Scan for the cell matching the given text and deliver its [X, Y] coordinate at center. 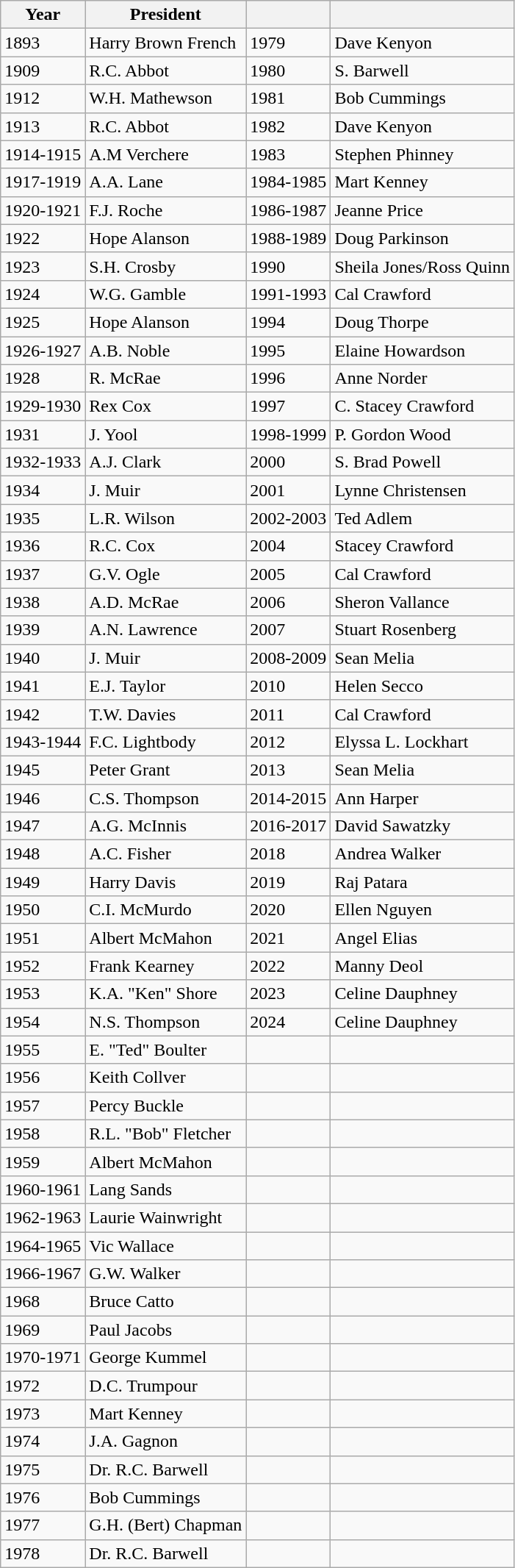
1997 [288, 407]
2022 [288, 966]
Percy Buckle [166, 1106]
1978 [43, 1553]
2010 [288, 686]
F.J. Roche [166, 210]
E. "Ted" Boulter [166, 1050]
1975 [43, 1469]
2014-2015 [288, 798]
1991-1993 [288, 294]
Doug Thorpe [422, 322]
S. Barwell [422, 71]
2013 [288, 770]
1926-1927 [43, 351]
Angel Elias [422, 938]
C.S. Thompson [166, 798]
D.C. Trumpour [166, 1386]
Vic Wallace [166, 1246]
R. McRae [166, 379]
W.G. Gamble [166, 294]
1943-1944 [43, 742]
1920-1921 [43, 210]
Bruce Catto [166, 1302]
A.J. Clark [166, 462]
1950 [43, 910]
2007 [288, 630]
W.H. Mathewson [166, 99]
1942 [43, 714]
A.D. McRae [166, 602]
Jeanne Price [422, 210]
1953 [43, 994]
1909 [43, 71]
1912 [43, 99]
A.A. Lane [166, 182]
Stacey Crawford [422, 546]
1914-1915 [43, 154]
Sheila Jones/Ross Quinn [422, 266]
G.V. Ogle [166, 574]
1949 [43, 882]
2008-2009 [288, 658]
N.S. Thompson [166, 1022]
1934 [43, 490]
1962-1963 [43, 1217]
Harry Davis [166, 882]
1977 [43, 1525]
1951 [43, 938]
1940 [43, 658]
1947 [43, 826]
1928 [43, 379]
1941 [43, 686]
G.H. (Bert) Chapman [166, 1525]
1990 [288, 266]
1922 [43, 238]
1958 [43, 1134]
1936 [43, 546]
George Kummel [166, 1358]
Rex Cox [166, 407]
Peter Grant [166, 770]
L.R. Wilson [166, 518]
Stephen Phinney [422, 154]
S.H. Crosby [166, 266]
Anne Norder [422, 379]
1956 [43, 1078]
1893 [43, 43]
K.A. "Ken" Shore [166, 994]
F.C. Lightbody [166, 742]
1937 [43, 574]
A.C. Fisher [166, 854]
1917-1919 [43, 182]
1925 [43, 322]
1998-1999 [288, 434]
Keith Collver [166, 1078]
Helen Secco [422, 686]
G.W. Walker [166, 1274]
2023 [288, 994]
2024 [288, 1022]
R.C. Cox [166, 546]
2006 [288, 602]
2000 [288, 462]
2005 [288, 574]
Lang Sands [166, 1189]
1954 [43, 1022]
1995 [288, 351]
Doug Parkinson [422, 238]
P. Gordon Wood [422, 434]
A.G. McInnis [166, 826]
1979 [288, 43]
1952 [43, 966]
Ellen Nguyen [422, 910]
1931 [43, 434]
2020 [288, 910]
1957 [43, 1106]
R.L. "Bob" Fletcher [166, 1134]
1983 [288, 154]
1980 [288, 71]
1996 [288, 379]
2002-2003 [288, 518]
President [166, 15]
1982 [288, 126]
1960-1961 [43, 1189]
1938 [43, 602]
2001 [288, 490]
Andrea Walker [422, 854]
Paul Jacobs [166, 1330]
1939 [43, 630]
1968 [43, 1302]
1981 [288, 99]
1945 [43, 770]
1984-1985 [288, 182]
1986-1987 [288, 210]
Lynne Christensen [422, 490]
Ted Adlem [422, 518]
1988-1989 [288, 238]
Harry Brown French [166, 43]
2018 [288, 854]
J.A. Gagnon [166, 1442]
C.I. McMurdo [166, 910]
1976 [43, 1497]
E.J. Taylor [166, 686]
1959 [43, 1161]
Frank Kearney [166, 966]
Year [43, 15]
2016-2017 [288, 826]
Sheron Vallance [422, 602]
Ann Harper [422, 798]
1946 [43, 798]
2019 [288, 882]
A.N. Lawrence [166, 630]
2011 [288, 714]
2021 [288, 938]
2004 [288, 546]
Raj Patara [422, 882]
C. Stacey Crawford [422, 407]
Elaine Howardson [422, 351]
1935 [43, 518]
J. Yool [166, 434]
A.B. Noble [166, 351]
Stuart Rosenberg [422, 630]
1932-1933 [43, 462]
1913 [43, 126]
David Sawatzky [422, 826]
Elyssa L. Lockhart [422, 742]
1966-1967 [43, 1274]
1972 [43, 1386]
2012 [288, 742]
1974 [43, 1442]
1955 [43, 1050]
1964-1965 [43, 1246]
1929-1930 [43, 407]
T.W. Davies [166, 714]
1969 [43, 1330]
Laurie Wainwright [166, 1217]
1924 [43, 294]
1994 [288, 322]
1948 [43, 854]
1973 [43, 1414]
A.M Verchere [166, 154]
Manny Deol [422, 966]
1970-1971 [43, 1358]
S. Brad Powell [422, 462]
1923 [43, 266]
